Search for the cell housing the specified text and yield its (x, y) center coordinate. 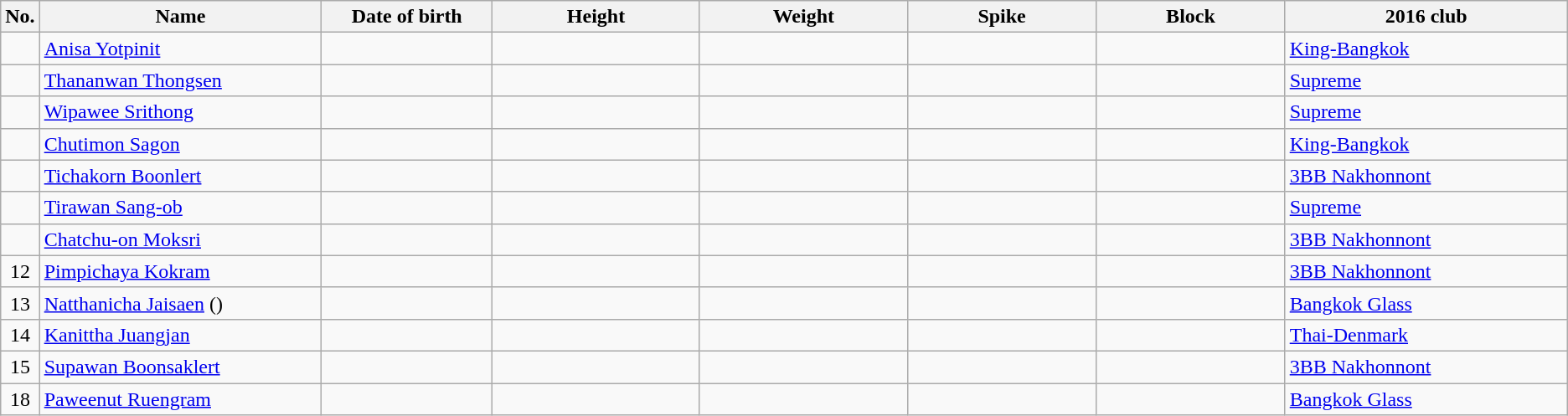
Thai-Denmark (1426, 335)
No. (20, 17)
Paweenut Ruengram (181, 399)
Natthanicha Jaisaen () (181, 303)
15 (20, 367)
Spike (1002, 17)
Name (181, 17)
Chatchu-on Moksri (181, 239)
14 (20, 335)
13 (20, 303)
Tichakorn Boonlert (181, 176)
2016 club (1426, 17)
Supawan Boonsaklert (181, 367)
Chutimon Sagon (181, 144)
Pimpichaya Kokram (181, 271)
Kanittha Juangjan (181, 335)
Anisa Yotpinit (181, 49)
Height (596, 17)
Tirawan Sang-ob (181, 208)
Weight (803, 17)
12 (20, 271)
Date of birth (407, 17)
Thananwan Thongsen (181, 80)
Block (1191, 17)
Wipawee Srithong (181, 112)
18 (20, 399)
